Provide the [x, y] coordinate of the cell's center where the given text is located.  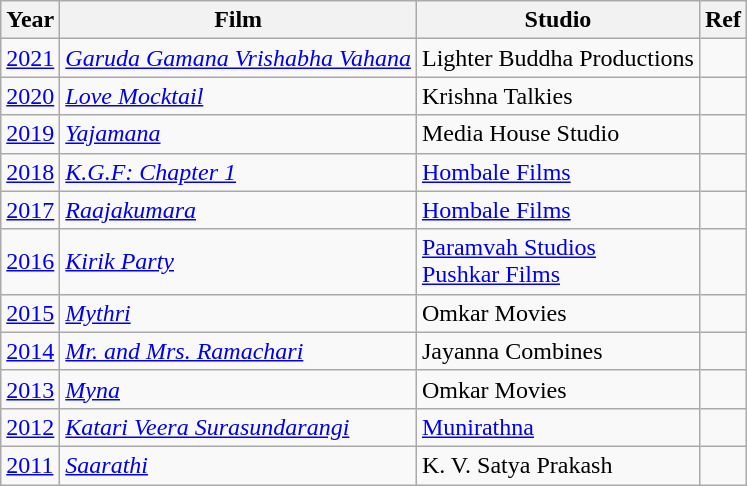
Katari Veera Surasundarangi [238, 427]
Lighter Buddha Productions [558, 58]
2014 [30, 351]
Garuda Gamana Vrishabha Vahana [238, 58]
K. V. Satya Prakash [558, 465]
2012 [30, 427]
2020 [30, 96]
2019 [30, 134]
Krishna Talkies [558, 96]
Kirik Party [238, 262]
Film [238, 20]
Raajakumara [238, 210]
Myna [238, 389]
2021 [30, 58]
2018 [30, 172]
Saarathi [238, 465]
Studio [558, 20]
2011 [30, 465]
Yajamana [238, 134]
Paramvah StudiosPushkar Films [558, 262]
2016 [30, 262]
Media House Studio [558, 134]
Jayanna Combines [558, 351]
K.G.F: Chapter 1 [238, 172]
2013 [30, 389]
2017 [30, 210]
Year [30, 20]
2015 [30, 313]
Love Mocktail [238, 96]
Mr. and Mrs. Ramachari [238, 351]
Munirathna [558, 427]
Mythri [238, 313]
Ref [722, 20]
